Search for the cell housing the specified text and yield its [x, y] center coordinate. 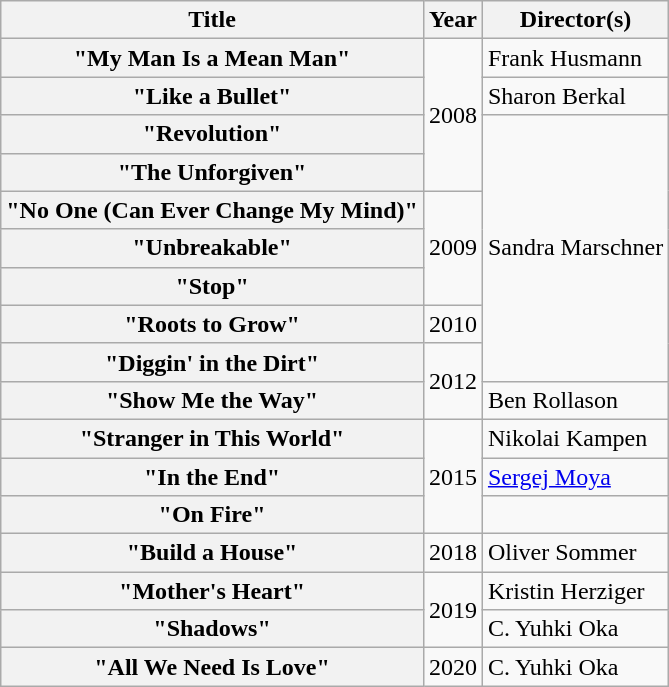
Ben Rollason [575, 400]
"Like a Bullet" [212, 96]
"My Man Is a Mean Man" [212, 58]
2020 [452, 667]
"The Unforgiven" [212, 172]
Sergej Moya [575, 477]
"No One (Can Ever Change My Mind)" [212, 210]
Sharon Berkal [575, 96]
"Revolution" [212, 134]
Year [452, 20]
"Shadows" [212, 629]
Nikolai Kampen [575, 438]
"Build a House" [212, 553]
"Diggin' in the Dirt" [212, 362]
"Stranger in This World" [212, 438]
"In the End" [212, 477]
Director(s) [575, 20]
Frank Husmann [575, 58]
"All We Need Is Love" [212, 667]
2009 [452, 248]
2019 [452, 610]
"Mother's Heart" [212, 591]
2018 [452, 553]
Oliver Sommer [575, 553]
Sandra Marschner [575, 248]
"On Fire" [212, 515]
2015 [452, 476]
Kristin Herziger [575, 591]
2010 [452, 324]
"Show Me the Way" [212, 400]
"Stop" [212, 286]
"Roots to Grow" [212, 324]
Title [212, 20]
"Unbreakable" [212, 248]
2008 [452, 115]
2012 [452, 381]
